Determine the (x, y) coordinate at the center of the cell enclosing the given text.  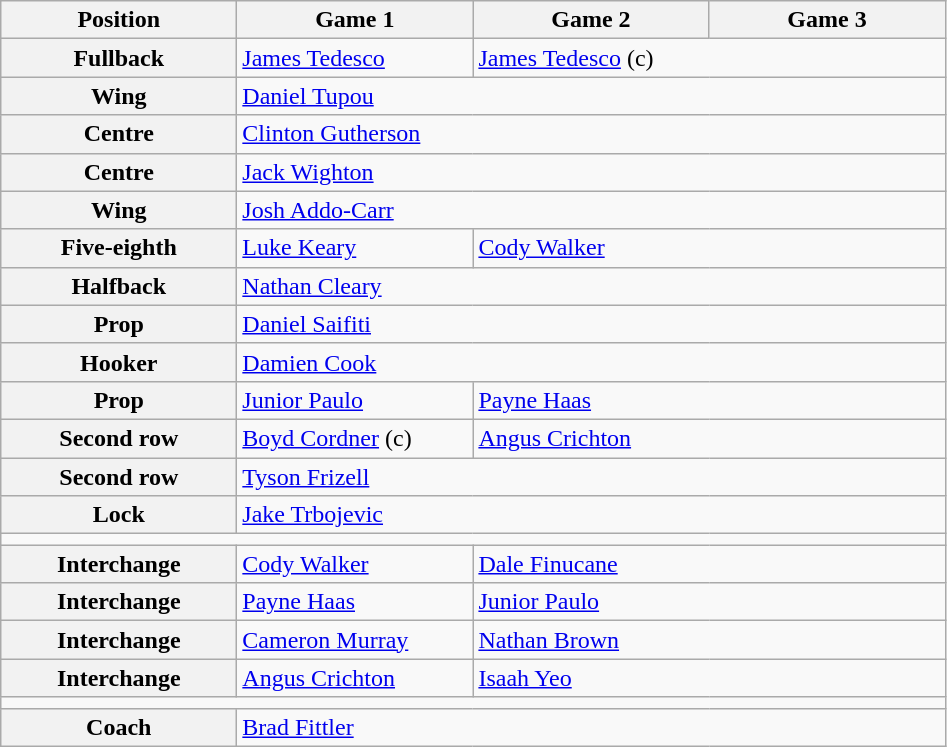
Jake Trbojevic (591, 515)
Luke Keary (355, 248)
Position (119, 20)
Jack Wighton (591, 172)
Fullback (119, 58)
Game 3 (827, 20)
Hooker (119, 362)
Five-eighth (119, 248)
James Tedesco (c) (709, 58)
Game 1 (355, 20)
Halfback (119, 286)
Lock (119, 515)
Tyson Frizell (591, 477)
Damien Cook (591, 362)
Nathan Cleary (591, 286)
Josh Addo-Carr (591, 210)
Daniel Saifiti (591, 324)
Boyd Cordner (c) (355, 438)
Coach (119, 727)
Daniel Tupou (591, 96)
Game 2 (591, 20)
Clinton Gutherson (591, 134)
Isaah Yeo (709, 678)
Brad Fittler (591, 727)
Cameron Murray (355, 640)
Nathan Brown (709, 640)
Dale Finucane (709, 564)
James Tedesco (355, 58)
